Scan for the cell matching the given text and deliver its [X, Y] coordinate at center. 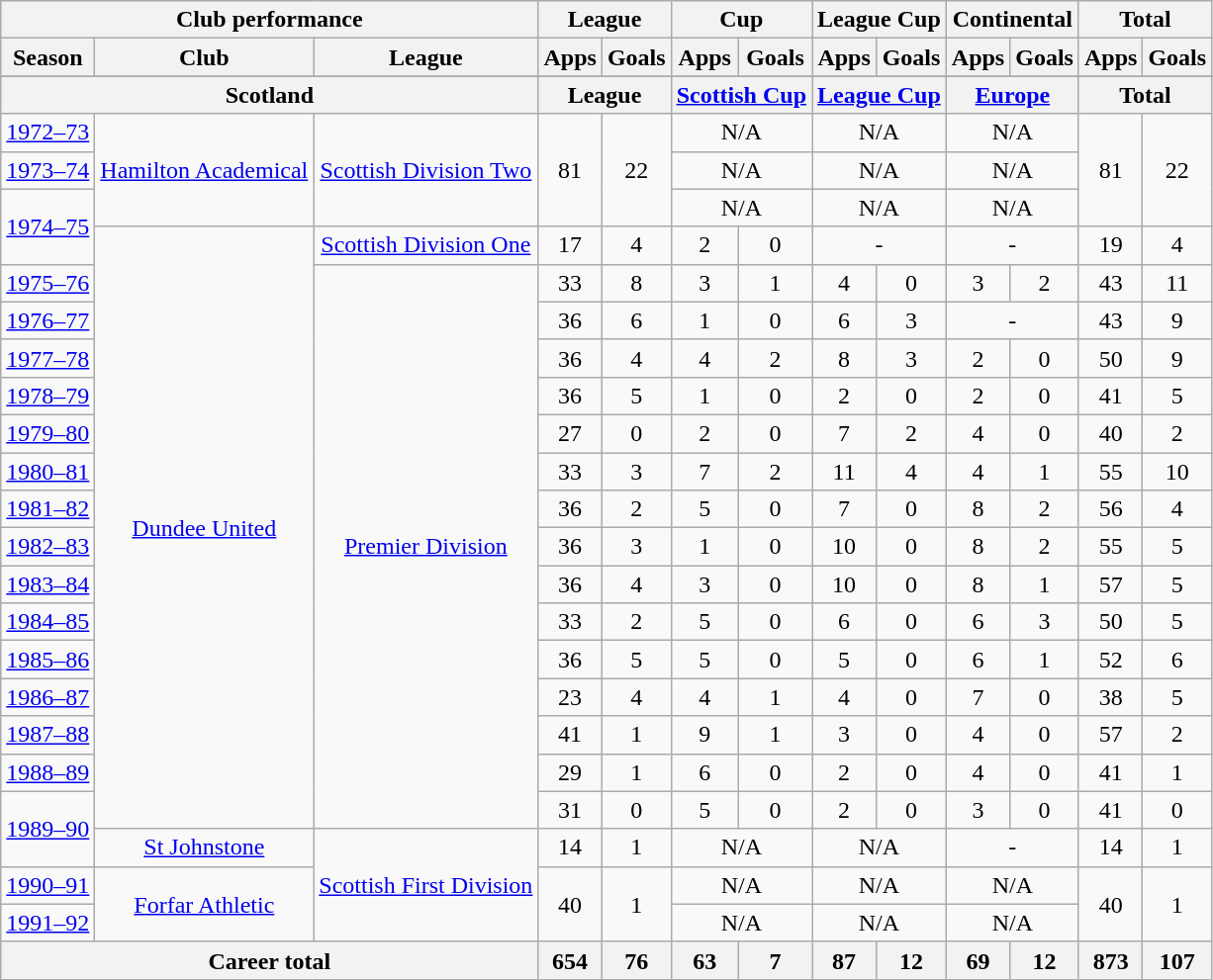
Forfar Athletic [204, 904]
27 [570, 433]
1973–74 [47, 170]
1981–82 [47, 509]
Scottish Division One [425, 245]
Scottish Cup [741, 95]
1974–75 [47, 226]
1986–87 [47, 697]
1985–86 [47, 660]
1988–89 [47, 772]
1984–85 [47, 622]
76 [636, 960]
17 [570, 245]
Scottish Division Two [425, 170]
St Johnstone [204, 847]
Club [204, 57]
1978–79 [47, 396]
1987–88 [47, 735]
1976–77 [47, 320]
19 [1110, 245]
1983–84 [47, 584]
Scotland [269, 95]
Europe [1012, 95]
87 [845, 960]
1982–83 [47, 547]
873 [1110, 960]
1979–80 [47, 433]
1975–76 [47, 283]
Premier Division [425, 546]
1991–92 [47, 923]
107 [1177, 960]
Club performance [269, 20]
52 [1110, 660]
38 [1110, 697]
31 [570, 810]
Scottish First Division [425, 885]
1990–91 [47, 885]
Season [47, 57]
Continental [1012, 20]
1977–78 [47, 358]
Cup [741, 20]
1989–90 [47, 829]
63 [704, 960]
29 [570, 772]
56 [1110, 509]
Hamilton Academical [204, 170]
654 [570, 960]
23 [570, 697]
Career total [269, 960]
69 [978, 960]
1980–81 [47, 472]
1972–73 [47, 133]
Dundee United [204, 528]
